Determine the (X, Y) coordinate at the center of the cell enclosing the given text.  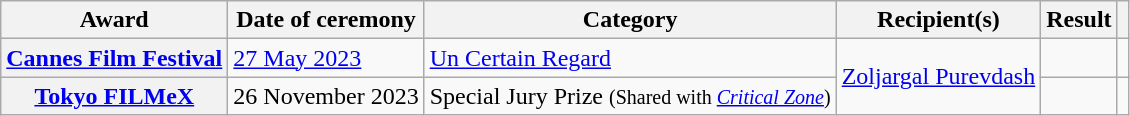
Date of ceremony (326, 20)
Tokyo FILMeX (114, 96)
Category (630, 20)
27 May 2023 (326, 58)
Recipient(s) (938, 20)
Award (114, 20)
Zoljargal Purevdash (938, 77)
Special Jury Prize (Shared with Critical Zone) (630, 96)
Cannes Film Festival (114, 58)
Un Certain Regard (630, 58)
Result (1079, 20)
26 November 2023 (326, 96)
